Pinpoint the cell where the given text exists, returning its [X, Y] midpoint coordinate. 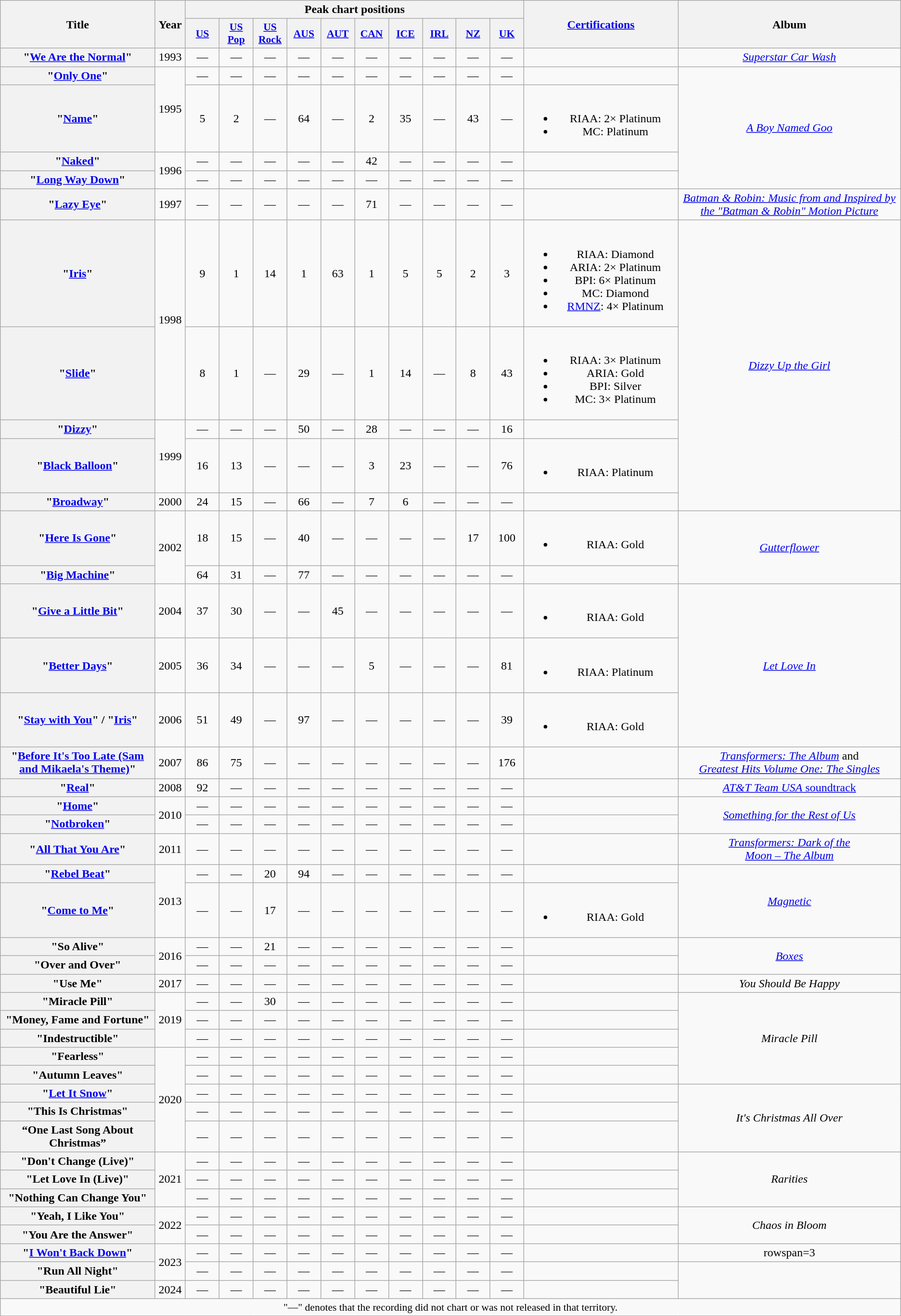
"Miracle Pill" [78, 1002]
2019 [170, 1020]
"So Alive" [78, 946]
100 [507, 538]
6 [405, 502]
40 [304, 538]
1996 [170, 170]
76 [507, 465]
Album [789, 24]
USRock [270, 34]
94 [304, 874]
31 [236, 575]
2002 [170, 548]
2008 [170, 787]
"Home" [78, 806]
71 [372, 204]
176 [507, 762]
"Notbroken" [78, 824]
Superstar Car Wash [789, 57]
2017 [170, 983]
50 [304, 429]
"Better Days" [78, 665]
34 [236, 665]
"Over and Over" [78, 965]
66 [304, 502]
“One Last Song About Christmas” [78, 1136]
18 [202, 538]
Title [78, 24]
35 [405, 118]
Something for the Rest of Us [789, 815]
7 [372, 502]
1998 [170, 320]
"Only One" [78, 76]
"Lazy Eye" [78, 204]
UK [507, 34]
"Money, Fame and Fortune" [78, 1020]
20 [270, 874]
"Name" [78, 118]
"Nothing Can Change You" [78, 1198]
2023 [170, 1262]
Year [170, 24]
Magnetic [789, 901]
51 [202, 720]
2010 [170, 815]
"Come to Me" [78, 910]
2011 [170, 849]
77 [304, 575]
86 [202, 762]
Gutterflower [789, 548]
"Here Is Gone" [78, 538]
1997 [170, 204]
23 [405, 465]
"Dizzy" [78, 429]
"Rebel Beat" [78, 874]
"This Is Christmas" [78, 1111]
"Run All Night" [78, 1271]
"Use Me" [78, 983]
Boxes [789, 955]
"All That You Are" [78, 849]
RIAA: DiamondARIA: 2× PlatinumBPI: 6× PlatinumMC: DiamondRMNZ: 4× Platinum [601, 273]
24 [202, 502]
13 [236, 465]
RIAA: 2× PlatinumMC: Platinum [601, 118]
Chaos in Bloom [789, 1225]
US [202, 34]
You Should Be Happy [789, 983]
"Black Balloon" [78, 465]
75 [236, 762]
49 [236, 720]
"Long Way Down" [78, 180]
"Big Machine" [78, 575]
"Real" [78, 787]
2024 [170, 1290]
Rarities [789, 1179]
"Let Love In (Live)" [78, 1179]
CAN [372, 34]
It's Christmas All Over [789, 1118]
Transformers: The Album andGreatest Hits Volume One: The Singles [789, 762]
Let Love In [789, 665]
"Broadway" [78, 502]
USPop [236, 34]
2022 [170, 1225]
42 [372, 161]
"Autumn Leaves" [78, 1075]
81 [507, 665]
"We Are the Normal" [78, 57]
A Boy Named Goo [789, 128]
1995 [170, 109]
"Slide" [78, 373]
AT&T Team USA soundtrack [789, 787]
29 [304, 373]
Batman & Robin: Music from and Inspired by the "Batman & Robin" Motion Picture [789, 204]
37 [202, 611]
"Stay with You" / "Iris" [78, 720]
2000 [170, 502]
2004 [170, 611]
63 [338, 273]
"Beautiful Lie" [78, 1290]
2006 [170, 720]
"Let It Snow" [78, 1093]
rowspan=3 [789, 1252]
39 [507, 720]
"Fearless" [78, 1057]
21 [270, 946]
"Give a Little Bit" [78, 611]
2005 [170, 665]
"Indestructible" [78, 1038]
Peak chart positions [354, 10]
Certifications [601, 24]
"Naked" [78, 161]
AUS [304, 34]
IRL [439, 34]
97 [304, 720]
2021 [170, 1179]
Miracle Pill [789, 1038]
2013 [170, 901]
1993 [170, 57]
"Don't Change (Live)" [78, 1161]
28 [372, 429]
2016 [170, 955]
AUT [338, 34]
"Yeah, I Like You" [78, 1216]
92 [202, 787]
Transformers: Dark of theMoon – The Album [789, 849]
2020 [170, 1099]
"Before It's Too Late (Sam and Mikaela's Theme)" [78, 762]
ICE [405, 34]
"—" denotes that the recording did not chart or was not released in that territory. [450, 1307]
36 [202, 665]
NZ [473, 34]
1999 [170, 456]
"Iris" [78, 273]
Dizzy Up the Girl [789, 365]
2007 [170, 762]
RIAA: 3× PlatinumARIA: GoldBPI: SilverMC: 3× Platinum [601, 373]
9 [202, 273]
45 [338, 611]
"I Won't Back Down" [78, 1252]
"You Are the Answer" [78, 1234]
